Capture the cell that displays the provided text and extract its [x, y] central coordinate. 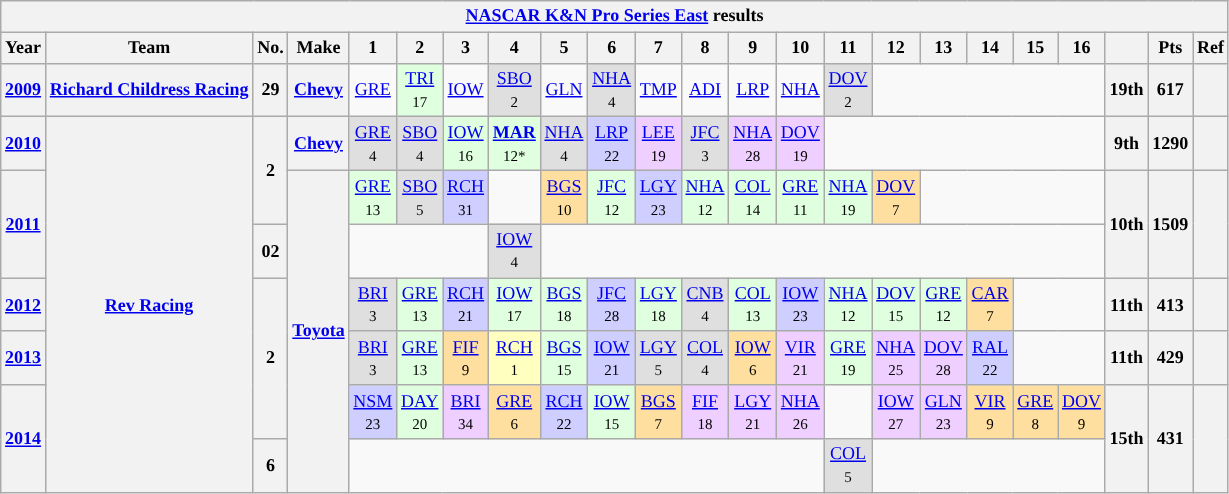
CNB 4 [705, 305]
Team [148, 48]
GRE 12 [944, 305]
7 [658, 48]
IOW 27 [896, 412]
DOV 19 [801, 144]
FIF 18 [705, 412]
BGS 10 [564, 197]
IOW 4 [514, 251]
Toyota [318, 331]
Pts [1170, 48]
JFC 28 [612, 305]
VIR 9 [990, 412]
NHA 28 [753, 144]
11 [848, 48]
BGS 18 [564, 305]
IOW 23 [801, 305]
BGS 7 [658, 412]
16 [1082, 48]
DOV 7 [896, 197]
JFC 3 [705, 144]
BGS 15 [564, 358]
LGY 23 [658, 197]
NASCAR K&N Pro Series East results [615, 16]
VIR 21 [801, 358]
NSM 23 [373, 412]
JFC 12 [612, 197]
02 [270, 251]
LGY 5 [658, 358]
MAR 12* [514, 144]
DOV 15 [896, 305]
9th [1126, 144]
RAL22 [990, 358]
LEE 19 [658, 144]
RCH 31 [466, 197]
IOW 21 [612, 358]
1290 [1170, 144]
9 [753, 48]
15 [1036, 48]
IOW 16 [466, 144]
429 [1170, 358]
GRE 6 [514, 412]
IOW 6 [753, 358]
ADI [705, 90]
SBO 5 [420, 197]
10th [1126, 224]
29 [270, 90]
COL 14 [753, 197]
4 [514, 48]
Make [318, 48]
10 [801, 48]
DOV 9 [1082, 412]
GRE 8 [1036, 412]
IOW [466, 90]
GRE 4 [373, 144]
CAR 7 [990, 305]
DAY 20 [420, 412]
GLN 23 [944, 412]
LRP [753, 90]
2012 [24, 305]
NHA 26 [801, 412]
12 [896, 48]
19th [1126, 90]
FIF 9 [466, 358]
RCH 22 [564, 412]
413 [1170, 305]
COL 4 [705, 358]
2014 [24, 438]
Rev Racing [148, 305]
NHA 25 [896, 358]
BRI 34 [466, 412]
617 [1170, 90]
GRE 19 [848, 358]
RCH 21 [466, 305]
1 [373, 48]
Ref [1211, 48]
RCH 1 [514, 358]
GLN [564, 90]
COL 13 [753, 305]
DOV 2 [848, 90]
2011 [24, 224]
GRE 11 [801, 197]
LGY 21 [753, 412]
2009 [24, 90]
14 [990, 48]
IOW 15 [612, 412]
SBO 2 [514, 90]
Year [24, 48]
2013 [24, 358]
2010 [24, 144]
3 [466, 48]
LGY 18 [658, 305]
TRI 17 [420, 90]
431 [1170, 438]
Richard Childress Racing [148, 90]
No. [270, 48]
COL 5 [848, 466]
SBO 4 [420, 144]
13 [944, 48]
1509 [1170, 224]
NHA 19 [848, 197]
NHA [801, 90]
5 [564, 48]
15th [1126, 438]
8 [705, 48]
IOW 17 [514, 305]
GRE [373, 90]
DOV 28 [944, 358]
TMP [658, 90]
LRP 22 [612, 144]
